Return the (X, Y) coordinate for the center point of the cell that contains the specified text.  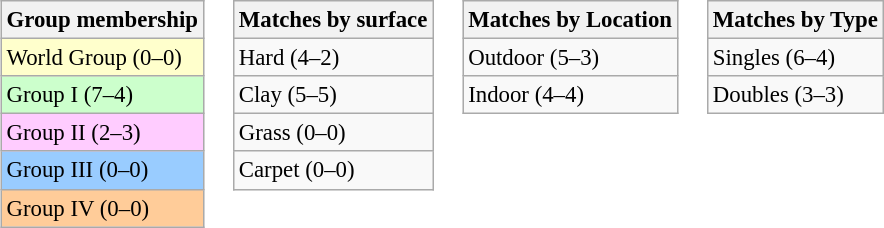
Group II (2–3) (102, 133)
Doubles (3–3) (796, 95)
Singles (6–4) (796, 58)
Grass (0–0) (332, 133)
Indoor (4–4) (570, 95)
World Group (0–0) (102, 58)
Group membership (102, 20)
Matches by Type (796, 20)
Outdoor (5–3) (570, 58)
Group III (0–0) (102, 170)
Clay (5–5) (332, 95)
Matches by Location (570, 20)
Hard (4–2) (332, 58)
Carpet (0–0) (332, 170)
Group IV (0–0) (102, 208)
Matches by surface (332, 20)
Group I (7–4) (102, 95)
